Detect which cell encompasses the target text, then output its (X, Y) center coordinate. 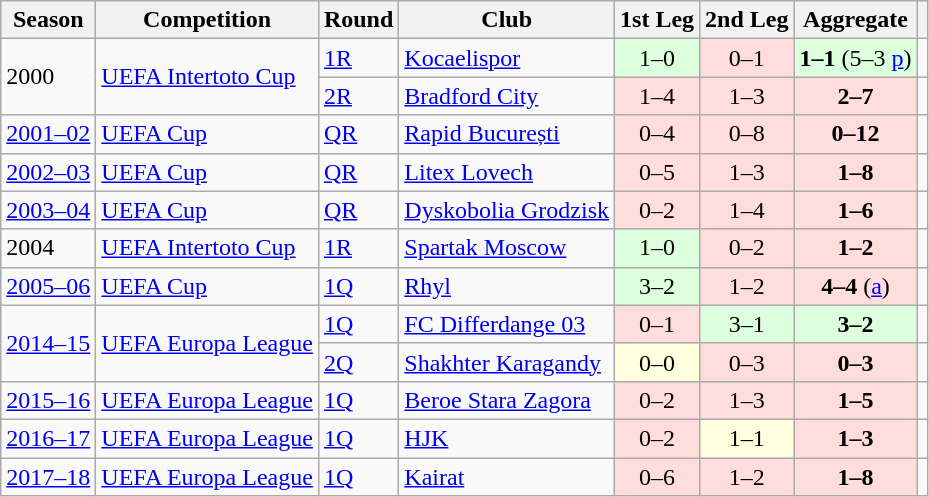
2017–18 (48, 477)
0–8 (747, 134)
Shakhter Karagandy (507, 362)
Aggregate (856, 20)
1–6 (856, 210)
2015–16 (48, 400)
1–5 (856, 400)
1–1 (747, 438)
Beroe Stara Zagora (507, 400)
0–5 (658, 172)
3–1 (747, 324)
1–1 (5–3 p) (856, 58)
2005–06 (48, 286)
Spartak Moscow (507, 248)
Rapid București (507, 134)
0–6 (658, 477)
0–12 (856, 134)
2001–02 (48, 134)
Round (358, 20)
Season (48, 20)
2014–15 (48, 343)
2–7 (856, 96)
2R (358, 96)
Rhyl (507, 286)
Bradford City (507, 96)
2Q (358, 362)
2004 (48, 248)
Club (507, 20)
4–4 (a) (856, 286)
0–0 (658, 362)
2002–03 (48, 172)
2000 (48, 77)
Kocaelispor (507, 58)
Kairat (507, 477)
FC Differdange 03 (507, 324)
1st Leg (658, 20)
HJK (507, 438)
Litex Lovech (507, 172)
2nd Leg (747, 20)
0–4 (658, 134)
2016–17 (48, 438)
Competition (208, 20)
Dyskobolia Grodzisk (507, 210)
2003–04 (48, 210)
